Extract the (x, y) coordinate from the center of the cell holding the provided text.  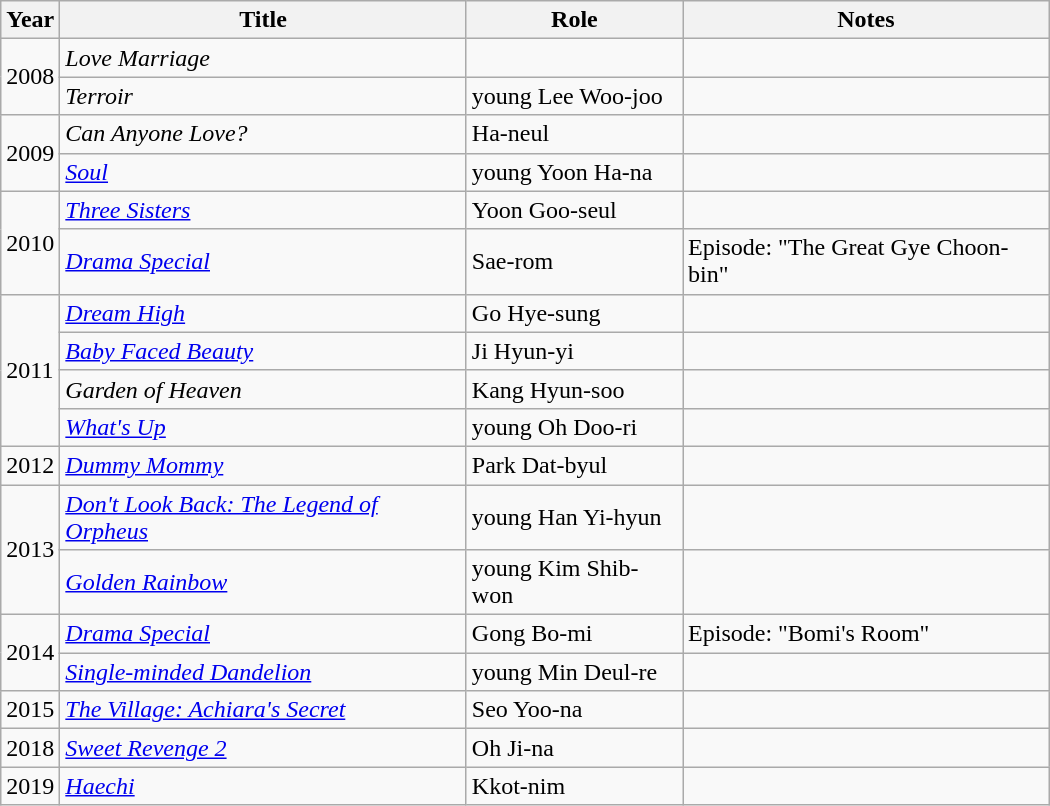
2009 (30, 153)
Terroir (263, 96)
Notes (866, 20)
Sweet Revenge 2 (263, 748)
Sae-rom (574, 262)
young Lee Woo-joo (574, 96)
Ji Hyun-yi (574, 351)
2013 (30, 549)
young Oh Doo-ri (574, 427)
2010 (30, 242)
Ha-neul (574, 134)
Baby Faced Beauty (263, 351)
What's Up (263, 427)
2012 (30, 465)
2014 (30, 653)
Yoon Goo-seul (574, 210)
Haechi (263, 786)
young Han Yi-hyun (574, 516)
Soul (263, 172)
2015 (30, 710)
Kang Hyun-soo (574, 389)
Seo Yoo-na (574, 710)
Golden Rainbow (263, 582)
Don't Look Back: The Legend of Orpheus (263, 516)
Role (574, 20)
Title (263, 20)
2008 (30, 77)
Gong Bo-mi (574, 634)
Dream High (263, 313)
Dummy Mommy (263, 465)
Can Anyone Love? (263, 134)
2018 (30, 748)
Year (30, 20)
young Kim Shib-won (574, 582)
Episode: "The Great Gye Choon-bin" (866, 262)
young Min Deul-re (574, 672)
Love Marriage (263, 58)
Garden of Heaven (263, 389)
Three Sisters (263, 210)
Park Dat-byul (574, 465)
Episode: "Bomi's Room" (866, 634)
2011 (30, 370)
Oh Ji-na (574, 748)
The Village: Achiara's Secret (263, 710)
2019 (30, 786)
Go Hye-sung (574, 313)
young Yoon Ha-na (574, 172)
Single-minded Dandelion (263, 672)
Kkot-nim (574, 786)
